Locate the cell with the specified text and output its (x, y) center coordinate. 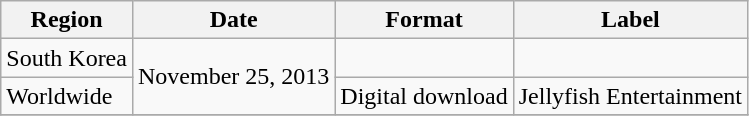
South Korea (67, 58)
November 25, 2013 (233, 77)
Label (630, 20)
Jellyfish Entertainment (630, 96)
Worldwide (67, 96)
Format (424, 20)
Digital download (424, 96)
Date (233, 20)
Region (67, 20)
